Determine the [x, y] coordinate at the center of the cell enclosing the given text.  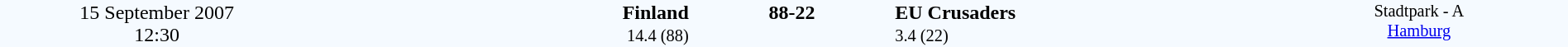
14.4 (88) [501, 36]
3.4 (22) [1082, 36]
EU Crusaders [1082, 12]
Finland [501, 12]
Stadtpark - A Hamburg [1419, 23]
88-22 [791, 12]
15 September 200712:30 [157, 23]
